Pinpoint the cell where the given text exists, returning its (x, y) midpoint coordinate. 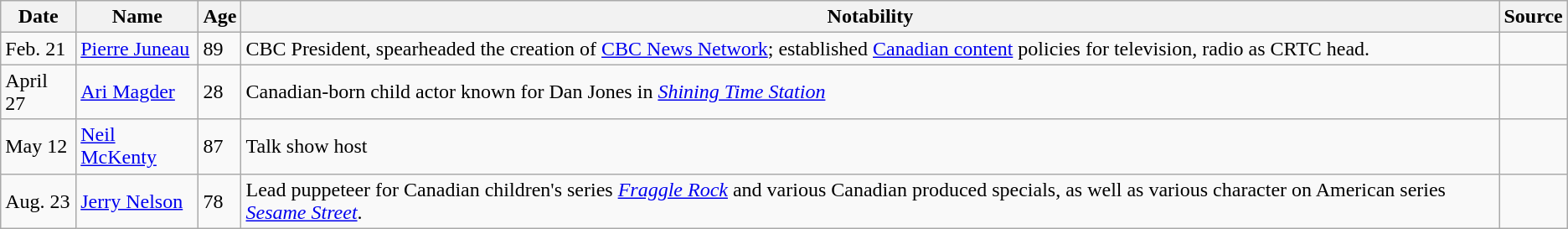
87 (219, 146)
Talk show host (870, 146)
Pierre Juneau (137, 49)
89 (219, 49)
Jerry Nelson (137, 201)
Source (1533, 17)
CBC President, spearheaded the creation of CBC News Network; established Canadian content policies for television, radio as CRTC head. (870, 49)
Feb. 21 (39, 49)
Ari Magder (137, 92)
Age (219, 17)
May 12 (39, 146)
Notability (870, 17)
Date (39, 17)
Name (137, 17)
28 (219, 92)
Canadian-born child actor known for Dan Jones in Shining Time Station (870, 92)
April 27 (39, 92)
Aug. 23 (39, 201)
Neil McKenty (137, 146)
78 (219, 201)
